Pinpoint the cell where the given text exists, returning its [X, Y] midpoint coordinate. 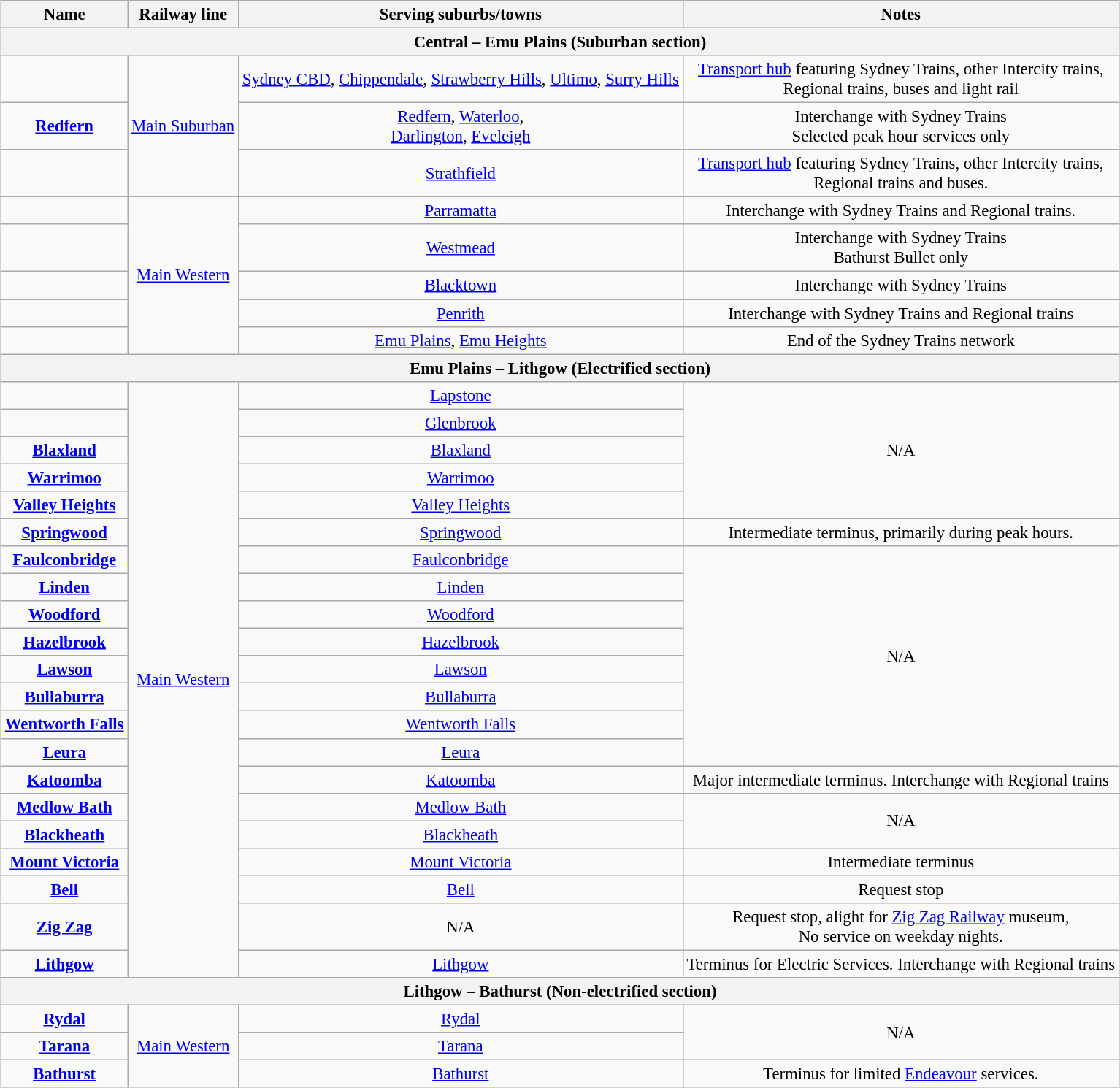
Parramatta [460, 211]
Interchange with Sydney TrainsSelected peak hour services only [901, 127]
Lapstone [460, 395]
Interchange with Sydney Trains and Regional trains [901, 313]
Terminus for limited Endeavour services. [901, 1074]
End of the Sydney Trains network [901, 340]
Strathfield [460, 174]
Main Suburban [183, 126]
Major intermediate terminus. Interchange with Regional trains [901, 780]
Westmead [460, 248]
Central – Emu Plains (Suburban section) [561, 42]
Transport hub featuring Sydney Trains, other Intercity trains, Regional trains, buses and light rail [901, 79]
Blacktown [460, 286]
Emu Plains – Lithgow (Electrified section) [561, 368]
Zig Zag [64, 927]
Interchange with Sydney Trains [901, 286]
Terminus for Electric Services. Interchange with Regional trains [901, 964]
Intermediate terminus, primarily during peak hours. [901, 532]
Request stop, alight for Zig Zag Railway museum,No service on weekday nights. [901, 927]
Transport hub featuring Sydney Trains, other Intercity trains, Regional trains and buses. [901, 174]
Interchange with Sydney TrainsBathurst Bullet only [901, 248]
Request stop [901, 889]
Interchange with Sydney Trains and Regional trains. [901, 211]
Redfern [64, 127]
Railway line [183, 15]
Redfern, Waterloo,Darlington, Eveleigh [460, 127]
Sydney CBD, Chippendale, Strawberry Hills, Ultimo, Surry Hills [460, 79]
Notes [901, 15]
Name [64, 15]
Serving suburbs/towns [460, 15]
Penrith [460, 313]
Glenbrook [460, 423]
Emu Plains, Emu Heights [460, 340]
Lithgow – Bathurst (Non-electrified section) [561, 992]
Intermediate terminus [901, 862]
